Return [X, Y] of the center of cell containing provided text 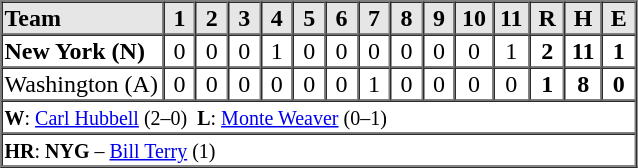
Washington (A) [83, 84]
6 [341, 18]
HR: NYG – Bill Terry (1) [319, 150]
Team [83, 18]
R [548, 18]
4 [276, 18]
5 [309, 18]
3 [244, 18]
H [584, 18]
E [619, 18]
9 [439, 18]
New York (N) [83, 50]
W: Carl Hubbell (2–0) L: Monte Weaver (0–1) [319, 116]
10 [474, 18]
7 [374, 18]
